For the text-containing cell, return its midpoint in [X, Y] coordinate format. 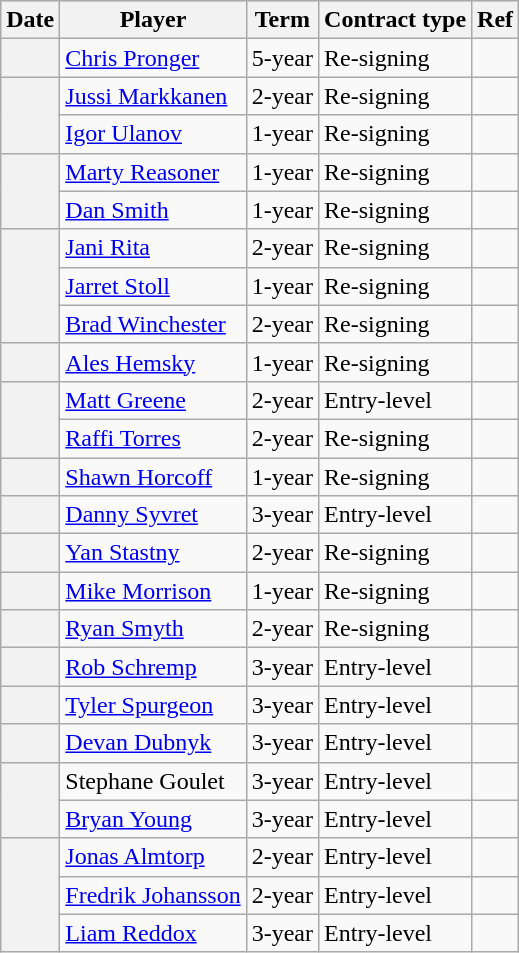
Term [282, 20]
Danny Syvret [153, 515]
Matt Greene [153, 400]
Rob Schremp [153, 667]
Liam Reddox [153, 933]
Ales Hemsky [153, 362]
Jussi Markkanen [153, 96]
Stephane Goulet [153, 781]
Jarret Stoll [153, 286]
Date [30, 20]
Tyler Spurgeon [153, 705]
Bryan Young [153, 819]
Mike Morrison [153, 591]
Shawn Horcoff [153, 477]
Player [153, 20]
Brad Winchester [153, 324]
Jani Rita [153, 248]
Raffi Torres [153, 438]
Yan Stastny [153, 553]
Fredrik Johansson [153, 895]
5-year [282, 58]
Marty Reasoner [153, 172]
Devan Dubnyk [153, 743]
Contract type [396, 20]
Ref [496, 20]
Ryan Smyth [153, 629]
Jonas Almtorp [153, 857]
Igor Ulanov [153, 134]
Chris Pronger [153, 58]
Dan Smith [153, 210]
